Scan for the cell matching the given text and deliver its [X, Y] coordinate at center. 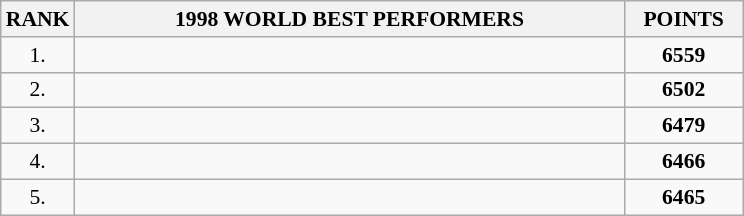
RANK [38, 19]
6479 [684, 126]
6466 [684, 162]
1. [38, 55]
POINTS [684, 19]
6502 [684, 90]
3. [38, 126]
1998 WORLD BEST PERFORMERS [349, 19]
5. [38, 197]
2. [38, 90]
6465 [684, 197]
6559 [684, 55]
4. [38, 162]
